Provide the [X, Y] coordinate of the cell's center where the given text is located.  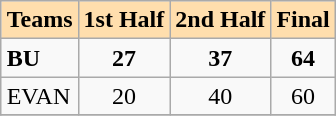
20 [124, 96]
64 [303, 58]
EVAN [40, 96]
BU [40, 58]
Final [303, 20]
Teams [40, 20]
60 [303, 96]
37 [220, 58]
2nd Half [220, 20]
27 [124, 58]
40 [220, 96]
1st Half [124, 20]
